Return (x, y) of the center of cell containing provided text 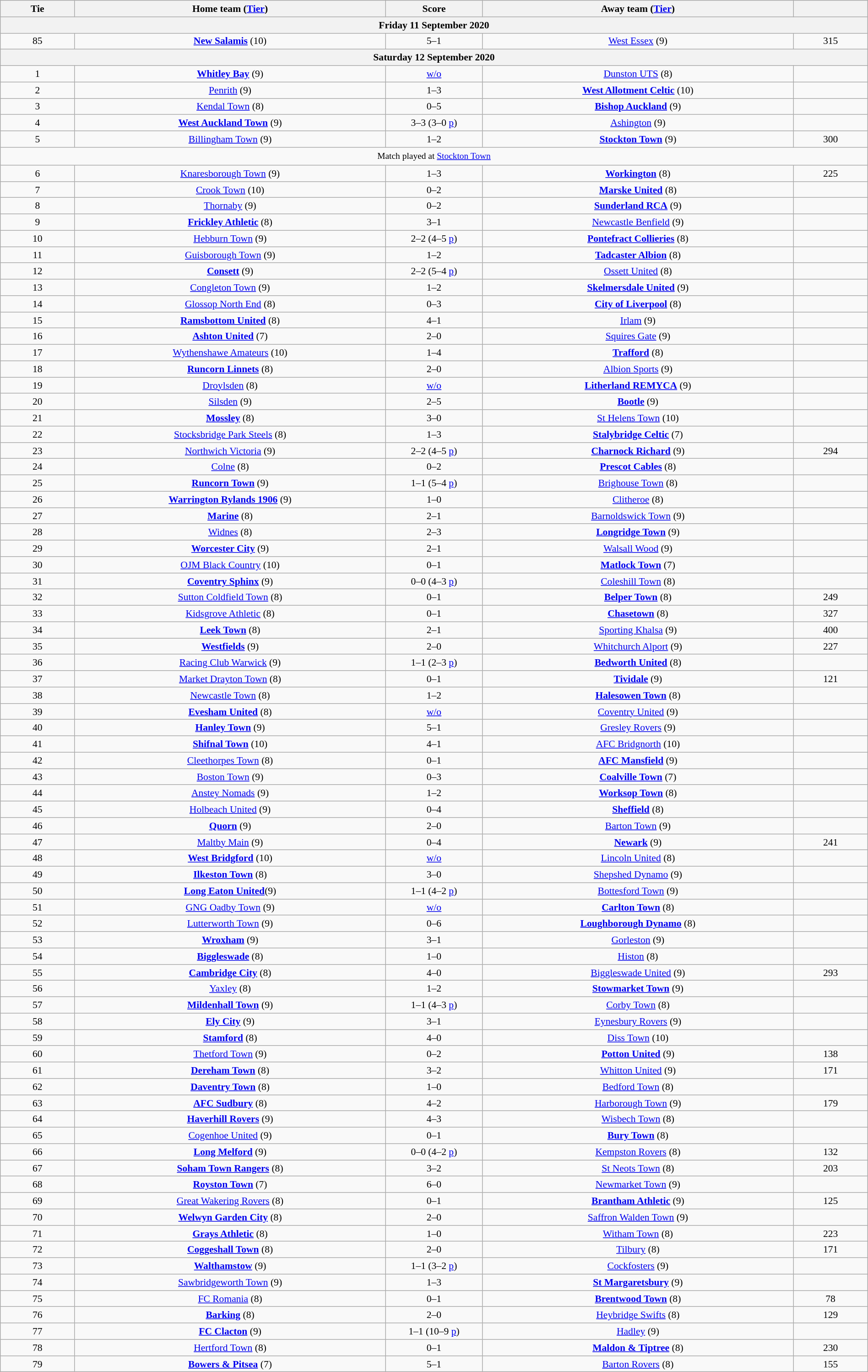
Prescot Cables (8) (638, 467)
Stamford (8) (230, 1038)
Brantham Athletic (9) (638, 1201)
St Helens Town (10) (638, 418)
Guisborough Town (9) (230, 255)
Westfields (9) (230, 646)
Penrith (9) (230, 90)
Pontefract Collieries (8) (638, 239)
19 (38, 385)
57 (38, 1005)
Grays Athletic (8) (230, 1234)
Saturday 12 September 2020 (434, 58)
32 (38, 597)
Sporting Khalsa (9) (638, 630)
52 (38, 924)
70 (38, 1217)
1–1 (2–3 p) (434, 663)
Shifnal Town (10) (230, 744)
AFC Mansfield (9) (638, 761)
Gresley Rovers (9) (638, 728)
22 (38, 434)
Sunderland RCA (9) (638, 206)
300 (830, 139)
53 (38, 940)
2–2 (5–4 p) (434, 271)
0–6 (434, 924)
Stockton Town (9) (638, 139)
Barnoldswick Town (9) (638, 516)
Kempston Rovers (8) (638, 1152)
Silsden (9) (230, 402)
Brentwood Town (8) (638, 1299)
Stowmarket Town (9) (638, 989)
Long Melford (9) (230, 1152)
14 (38, 304)
315 (830, 41)
1–1 (4–3 p) (434, 1005)
Sawbridgeworth Town (9) (230, 1283)
125 (830, 1201)
Warrington Rylands 1906 (9) (230, 500)
Longridge Town (9) (638, 532)
Crook Town (10) (230, 190)
Tie (38, 9)
Soham Town Rangers (8) (230, 1168)
Skelmersdale United (9) (638, 287)
Royston Town (7) (230, 1185)
60 (38, 1054)
1–4 (434, 353)
Maldon & Tiptree (8) (638, 1348)
Home team (Tier) (230, 9)
Score (434, 9)
6–0 (434, 1185)
Long Eaton United(9) (230, 891)
249 (830, 597)
FC Romania (8) (230, 1299)
Dunston UTS (8) (638, 74)
Widnes (8) (230, 532)
Sutton Coldfield Town (8) (230, 597)
Ramsbottom United (8) (230, 320)
Carlton Town (8) (638, 907)
Walthamstow (9) (230, 1266)
Heybridge Swifts (8) (638, 1315)
GNG Oadby Town (9) (230, 907)
66 (38, 1152)
27 (38, 516)
75 (38, 1299)
4–3 (434, 1119)
51 (38, 907)
Coalville Town (7) (638, 777)
Newcastle Town (8) (230, 695)
54 (38, 956)
138 (830, 1054)
Loughborough Dynamo (8) (638, 924)
Histon (8) (638, 956)
Barking (8) (230, 1315)
8 (38, 206)
15 (38, 320)
Racing Club Warwick (9) (230, 663)
1–1 (5–4 p) (434, 483)
Marske United (8) (638, 190)
FC Clacton (9) (230, 1331)
Colne (8) (230, 467)
Worksop Town (8) (638, 793)
56 (38, 989)
Cogenhoe United (9) (230, 1136)
Newcastle Benfield (9) (638, 222)
Biggleswade (8) (230, 956)
Tadcaster Albion (8) (638, 255)
Whitton United (9) (638, 1070)
Away team (Tier) (638, 9)
Hanley Town (9) (230, 728)
31 (38, 581)
73 (38, 1266)
71 (38, 1234)
55 (38, 973)
Daventry Town (8) (230, 1087)
327 (830, 614)
Thetford Town (9) (230, 1054)
Hebburn Town (9) (230, 239)
20 (38, 402)
Clitheroe (8) (638, 500)
Wythenshawe Amateurs (10) (230, 353)
34 (38, 630)
33 (38, 614)
Wisbech Town (8) (638, 1119)
Billingham Town (9) (230, 139)
Lincoln United (8) (638, 858)
23 (38, 451)
Bottesford Town (9) (638, 891)
Halesowen Town (8) (638, 695)
Irlam (9) (638, 320)
Cambridge City (8) (230, 973)
Diss Town (10) (638, 1038)
Frickley Athletic (8) (230, 222)
Litherland REMYCA (9) (638, 385)
Harborough Town (9) (638, 1103)
25 (38, 483)
AFC Sudbury (8) (230, 1103)
Boston Town (9) (230, 777)
77 (38, 1331)
Bedford Town (8) (638, 1087)
59 (38, 1038)
45 (38, 809)
400 (830, 630)
Tividale (9) (638, 679)
Biggleswade United (9) (638, 973)
74 (38, 1283)
Tilbury (8) (638, 1250)
Worcester City (9) (230, 548)
36 (38, 663)
5 (38, 139)
Welwyn Garden City (8) (230, 1217)
Squires Gate (9) (638, 336)
Newark (9) (638, 842)
Anstey Nomads (9) (230, 793)
6 (38, 174)
203 (830, 1168)
Chasetown (8) (638, 614)
3–3 (3–0 p) (434, 123)
Matlock Town (7) (638, 565)
48 (38, 858)
Mildenhall Town (9) (230, 1005)
21 (38, 418)
76 (38, 1315)
St Neots Town (8) (638, 1168)
18 (38, 369)
Hertford Town (8) (230, 1348)
Match played at Stockton Town (434, 157)
Barton Town (9) (638, 826)
Coggeshall Town (8) (230, 1250)
Wroxham (9) (230, 940)
Cockfosters (9) (638, 1266)
Coleshill Town (8) (638, 581)
New Salamis (10) (230, 41)
0–0 (4–3 p) (434, 581)
29 (38, 548)
9 (38, 222)
Coventry United (9) (638, 712)
225 (830, 174)
Stocksbridge Park Steels (8) (230, 434)
Northwich Victoria (9) (230, 451)
West Bridgford (10) (230, 858)
Shepshed Dynamo (9) (638, 875)
0–0 (4–2 p) (434, 1152)
37 (38, 679)
Friday 11 September 2020 (434, 25)
Cleethorpes Town (8) (230, 761)
47 (38, 842)
Ashton United (7) (230, 336)
Kidsgrove Athletic (8) (230, 614)
38 (38, 695)
Knaresborough Town (9) (230, 174)
67 (38, 1168)
Market Drayton Town (8) (230, 679)
Thornaby (9) (230, 206)
Brighouse Town (8) (638, 483)
42 (38, 761)
Haverhill Rovers (9) (230, 1119)
2 (38, 90)
AFC Bridgnorth (10) (638, 744)
72 (38, 1250)
Saffron Walden Town (9) (638, 1217)
69 (38, 1201)
26 (38, 500)
1 (38, 74)
16 (38, 336)
132 (830, 1152)
30 (38, 565)
Witham Town (8) (638, 1234)
Lutterworth Town (9) (230, 924)
Bedworth United (8) (638, 663)
68 (38, 1185)
Congleton Town (9) (230, 287)
OJM Black Country (10) (230, 565)
4–2 (434, 1103)
179 (830, 1103)
Whitley Bay (9) (230, 74)
Bury Town (8) (638, 1136)
85 (38, 41)
58 (38, 1022)
24 (38, 467)
1–1 (10–9 p) (434, 1331)
62 (38, 1087)
City of Liverpool (8) (638, 304)
St Margaretsbury (9) (638, 1283)
241 (830, 842)
Ely City (9) (230, 1022)
39 (38, 712)
Evesham United (8) (230, 712)
223 (830, 1234)
Runcorn Town (9) (230, 483)
Runcorn Linnets (8) (230, 369)
Yaxley (8) (230, 989)
129 (830, 1315)
1–1 (4–2 p) (434, 891)
Belper Town (8) (638, 597)
Ashington (9) (638, 123)
7 (38, 190)
43 (38, 777)
Charnock Richard (9) (638, 451)
Coventry Sphinx (9) (230, 581)
230 (830, 1348)
Holbeach United (9) (230, 809)
1–1 (3–2 p) (434, 1266)
Glossop North End (8) (230, 304)
4 (38, 123)
Sheffield (8) (638, 809)
Droylsden (8) (230, 385)
Gorleston (9) (638, 940)
Workington (8) (638, 174)
41 (38, 744)
2–5 (434, 402)
46 (38, 826)
Albion Sports (9) (638, 369)
63 (38, 1103)
Mossley (8) (230, 418)
Bootle (9) (638, 402)
Eynesbury Rovers (9) (638, 1022)
17 (38, 353)
0–5 (434, 107)
West Essex (9) (638, 41)
293 (830, 973)
Bishop Auckland (9) (638, 107)
Ilkeston Town (8) (230, 875)
Corby Town (8) (638, 1005)
Stalybridge Celtic (7) (638, 434)
Marine (8) (230, 516)
44 (38, 793)
61 (38, 1070)
3 (38, 107)
121 (830, 679)
50 (38, 891)
Leek Town (8) (230, 630)
2–3 (434, 532)
Consett (9) (230, 271)
West Auckland Town (9) (230, 123)
Kendal Town (8) (230, 107)
10 (38, 239)
Whitchurch Alport (9) (638, 646)
Newmarket Town (9) (638, 1185)
64 (38, 1119)
Trafford (8) (638, 353)
Dereham Town (8) (230, 1070)
Ossett United (8) (638, 271)
Hadley (9) (638, 1331)
294 (830, 451)
12 (38, 271)
65 (38, 1136)
Quorn (9) (230, 826)
40 (38, 728)
11 (38, 255)
Great Wakering Rovers (8) (230, 1201)
49 (38, 875)
28 (38, 532)
West Allotment Celtic (10) (638, 90)
13 (38, 287)
Walsall Wood (9) (638, 548)
227 (830, 646)
Potton United (9) (638, 1054)
Maltby Main (9) (230, 842)
35 (38, 646)
